From the cell containing the given text, extract its center point as [x, y] coordinate. 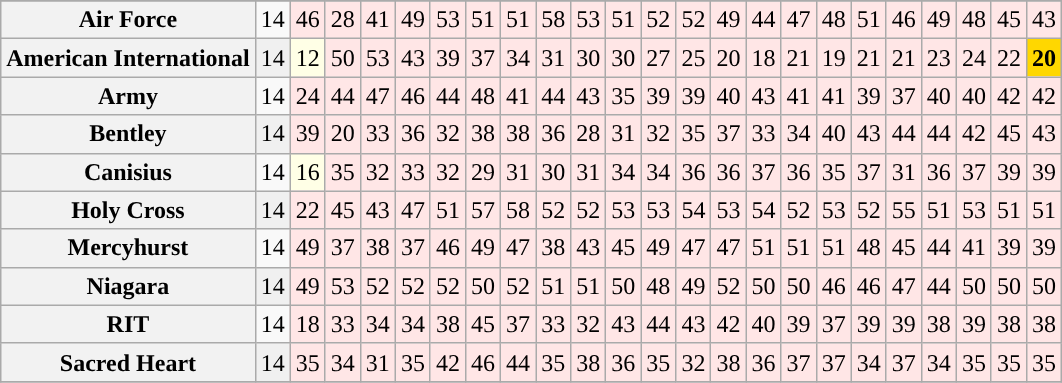
16 [308, 172]
Air Force [128, 20]
Canisius [128, 172]
25 [694, 58]
Bentley [128, 134]
Mercyhurst [128, 248]
Sacred Heart [128, 362]
Niagara [128, 286]
29 [482, 172]
American International [128, 58]
23 [938, 58]
RIT [128, 324]
12 [308, 58]
27 [658, 58]
Army [128, 96]
19 [834, 58]
Holy Cross [128, 210]
57 [482, 210]
55 [904, 210]
